Return [x, y] of the center of cell containing provided text 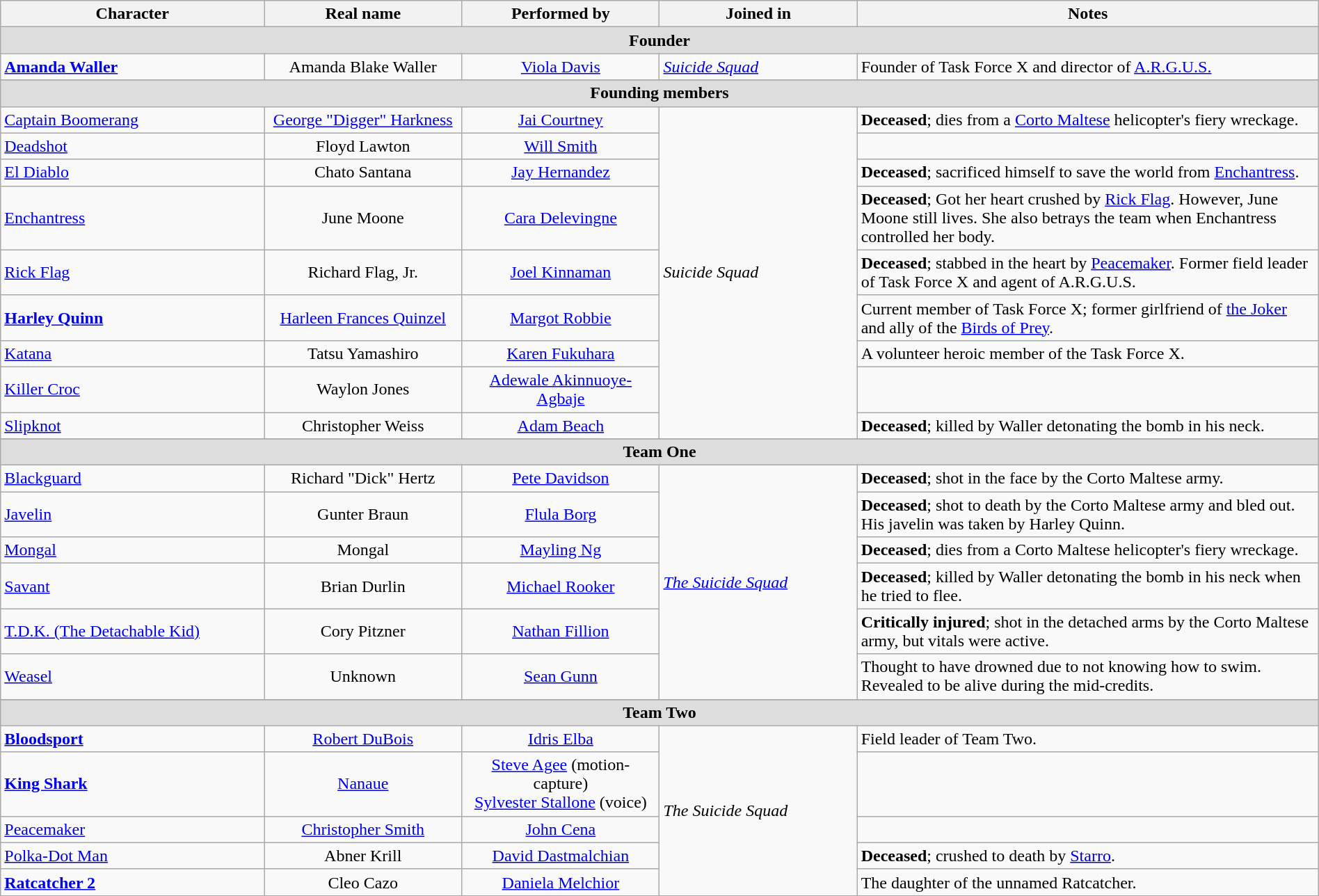
Captain Boomerang [132, 120]
Polka-Dot Man [132, 856]
Robert DuBois [363, 739]
A volunteer heroic member of the Task Force X. [1088, 353]
Will Smith [561, 146]
Deceased; stabbed in the heart by Peacemaker. Former field leader of Task Force X and agent of A.R.G.U.S. [1088, 273]
Mayling Ng [561, 550]
Cleo Cazo [363, 882]
Harleen Frances Quinzel [363, 317]
Ratcatcher 2 [132, 882]
Amanda Waller [132, 67]
Joel Kinnaman [561, 273]
Unknown [363, 676]
Flula Borg [561, 515]
Rick Flag [132, 273]
Gunter Braun [363, 515]
Idris Elba [561, 739]
Amanda Blake Waller [363, 67]
Nathan Fillion [561, 632]
Blackguard [132, 479]
June Moone [363, 218]
Adewale Akinnuoye-Agbaje [561, 390]
Character [132, 14]
Waylon Jones [363, 390]
John Cena [561, 829]
Critically injured; shot in the detached arms by the Corto Maltese army, but vitals were active. [1088, 632]
Deadshot [132, 146]
Enchantress [132, 218]
Deceased; crushed to death by Starro. [1088, 856]
Savant [132, 586]
Performed by [561, 14]
Chato Santana [363, 173]
Jay Hernandez [561, 173]
Deceased; shot in the face by the Corto Maltese army. [1088, 479]
Team One [659, 452]
Weasel [132, 676]
Cara Delevingne [561, 218]
Sean Gunn [561, 676]
George "Digger" Harkness [363, 120]
Margot Robbie [561, 317]
King Shark [132, 784]
Slipknot [132, 425]
Deceased; killed by Waller detonating the bomb in his neck when he tried to flee. [1088, 586]
Thought to have drowned due to not knowing how to swim. Revealed to be alive during the mid-credits. [1088, 676]
Deceased; killed by Waller detonating the bomb in his neck. [1088, 425]
Deceased; shot to death by the Corto Maltese army and bled out. His javelin was taken by Harley Quinn. [1088, 515]
Cory Pitzner [363, 632]
Daniela Melchior [561, 882]
Richard "Dick" Hertz [363, 479]
Founding members [659, 93]
Katana [132, 353]
Adam Beach [561, 425]
Tatsu Yamashiro [363, 353]
Peacemaker [132, 829]
Viola Davis [561, 67]
T.D.K. (The Detachable Kid) [132, 632]
Christopher Weiss [363, 425]
El Diablo [132, 173]
Harley Quinn [132, 317]
Javelin [132, 515]
Michael Rooker [561, 586]
Richard Flag, Jr. [363, 273]
Nanaue [363, 784]
Steve Agee (motion-capture)Sylvester Stallone (voice) [561, 784]
Team Two [659, 712]
Pete Davidson [561, 479]
Christopher Smith [363, 829]
Killer Croc [132, 390]
Notes [1088, 14]
Deceased; sacrificed himself to save the world from Enchantress. [1088, 173]
Field leader of Team Two. [1088, 739]
Floyd Lawton [363, 146]
Brian Durlin [363, 586]
Real name [363, 14]
Current member of Task Force X; former girlfriend of the Joker and ally of the Birds of Prey. [1088, 317]
Abner Krill [363, 856]
Karen Fukuhara [561, 353]
The daughter of the unnamed Ratcatcher. [1088, 882]
Bloodsport [132, 739]
Founder [659, 40]
Deceased; Got her heart crushed by Rick Flag. However, June Moone still lives. She also betrays the team when Enchantress controlled her body. [1088, 218]
Joined in [758, 14]
David Dastmalchian [561, 856]
Founder of Task Force X and director of A.R.G.U.S. [1088, 67]
Jai Courtney [561, 120]
